Return the (x, y) coordinate for the center point of the cell that contains the specified text.  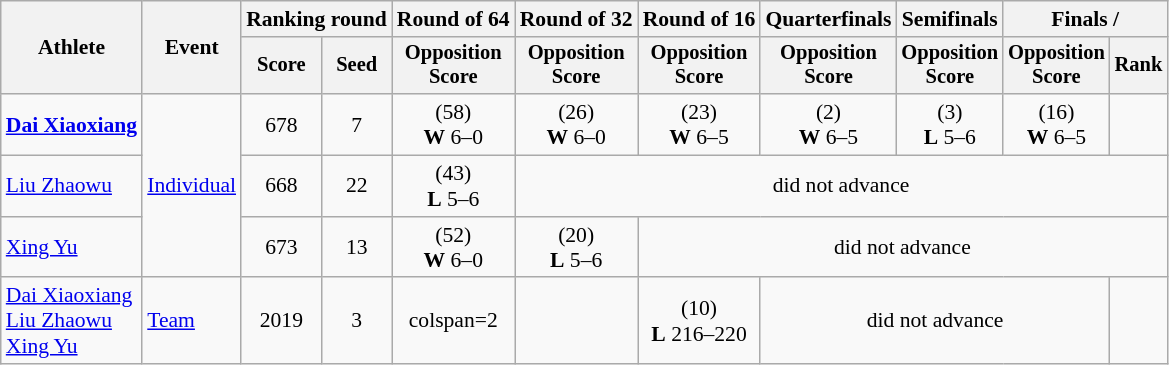
(43)L 5–6 (454, 186)
Liu Zhaowu (72, 186)
(3)L 5–6 (950, 124)
colspan=2 (454, 322)
Ranking round (316, 19)
Dai XiaoxiangLiu ZhaowuXing Yu (72, 322)
Dai Xiaoxiang (72, 124)
22 (357, 186)
678 (282, 124)
(10)L 216–220 (700, 322)
Athlete (72, 48)
Seed (357, 66)
673 (282, 248)
Event (192, 48)
(20)L 5–6 (576, 248)
13 (357, 248)
Finals / (1085, 19)
Rank (1139, 66)
(58)W 6–0 (454, 124)
Team (192, 322)
Xing Yu (72, 248)
Score (282, 66)
3 (357, 322)
(23)W 6–5 (700, 124)
2019 (282, 322)
Quarterfinals (828, 19)
Round of 32 (576, 19)
7 (357, 124)
(52)W 6–0 (454, 248)
Round of 64 (454, 19)
Round of 16 (700, 19)
668 (282, 186)
(2)W 6–5 (828, 124)
(16)W 6–5 (1056, 124)
(26)W 6–0 (576, 124)
Semifinals (950, 19)
Individual (192, 186)
